Pinpoint the cell where the given text exists, returning its (x, y) midpoint coordinate. 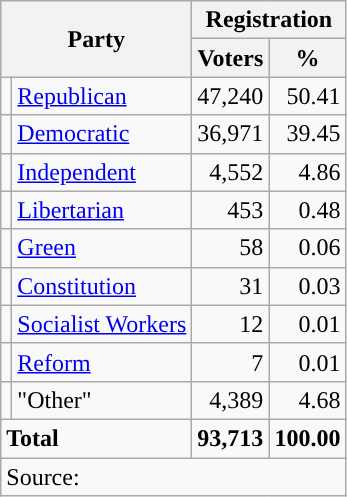
Green (102, 248)
4,552 (230, 172)
Independent (102, 172)
31 (230, 286)
Total (96, 438)
Reform (102, 362)
4.68 (308, 400)
0.03 (308, 286)
4,389 (230, 400)
36,971 (230, 134)
Registration (269, 20)
39.45 (308, 134)
Source: (174, 477)
"Other" (102, 400)
Constitution (102, 286)
Libertarian (102, 210)
0.06 (308, 248)
453 (230, 210)
47,240 (230, 96)
50.41 (308, 96)
0.48 (308, 210)
% (308, 58)
Socialist Workers (102, 324)
58 (230, 248)
Republican (102, 96)
Democratic (102, 134)
100.00 (308, 438)
Party (96, 39)
93,713 (230, 438)
12 (230, 324)
Voters (230, 58)
4.86 (308, 172)
7 (230, 362)
